Return the [X, Y] coordinate for the center point of the cell that contains the specified text.  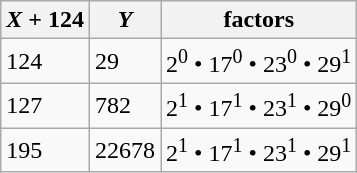
20 • 170 • 230 • 291 [259, 62]
22678 [126, 150]
Y [126, 20]
21 • 171 • 231 • 290 [259, 106]
29 [126, 62]
127 [46, 106]
124 [46, 62]
21 • 171 • 231 • 291 [259, 150]
195 [46, 150]
782 [126, 106]
factors [259, 20]
X + 124 [46, 20]
